Output the [x, y] coordinate of the center of the cell containing the given text.  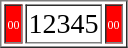
12345 [64, 24]
